Extract the [x, y] coordinate from the center of the cell holding the provided text.  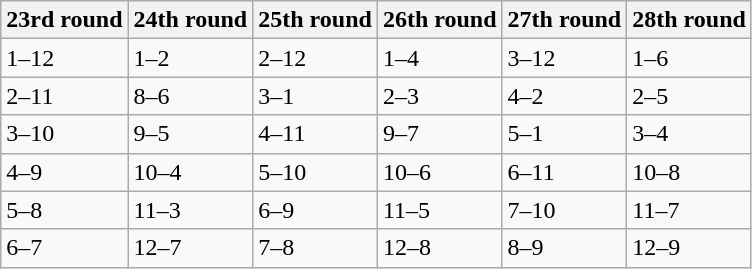
3–12 [564, 58]
8–6 [190, 96]
7–8 [316, 248]
11–3 [190, 210]
2–12 [316, 58]
10–6 [440, 172]
5–10 [316, 172]
3–1 [316, 96]
10–8 [690, 172]
1–4 [440, 58]
12–8 [440, 248]
3–10 [64, 134]
26th round [440, 20]
4–2 [564, 96]
1–2 [190, 58]
23rd round [64, 20]
25th round [316, 20]
10–4 [190, 172]
5–1 [564, 134]
24th round [190, 20]
1–12 [64, 58]
6–11 [564, 172]
3–4 [690, 134]
2–11 [64, 96]
5–8 [64, 210]
12–7 [190, 248]
12–9 [690, 248]
28th round [690, 20]
4–9 [64, 172]
8–9 [564, 248]
11–7 [690, 210]
4–11 [316, 134]
6–7 [64, 248]
11–5 [440, 210]
9–7 [440, 134]
1–6 [690, 58]
6–9 [316, 210]
7–10 [564, 210]
2–5 [690, 96]
27th round [564, 20]
9–5 [190, 134]
2–3 [440, 96]
